Pinpoint the cell where the given text exists, returning its (x, y) midpoint coordinate. 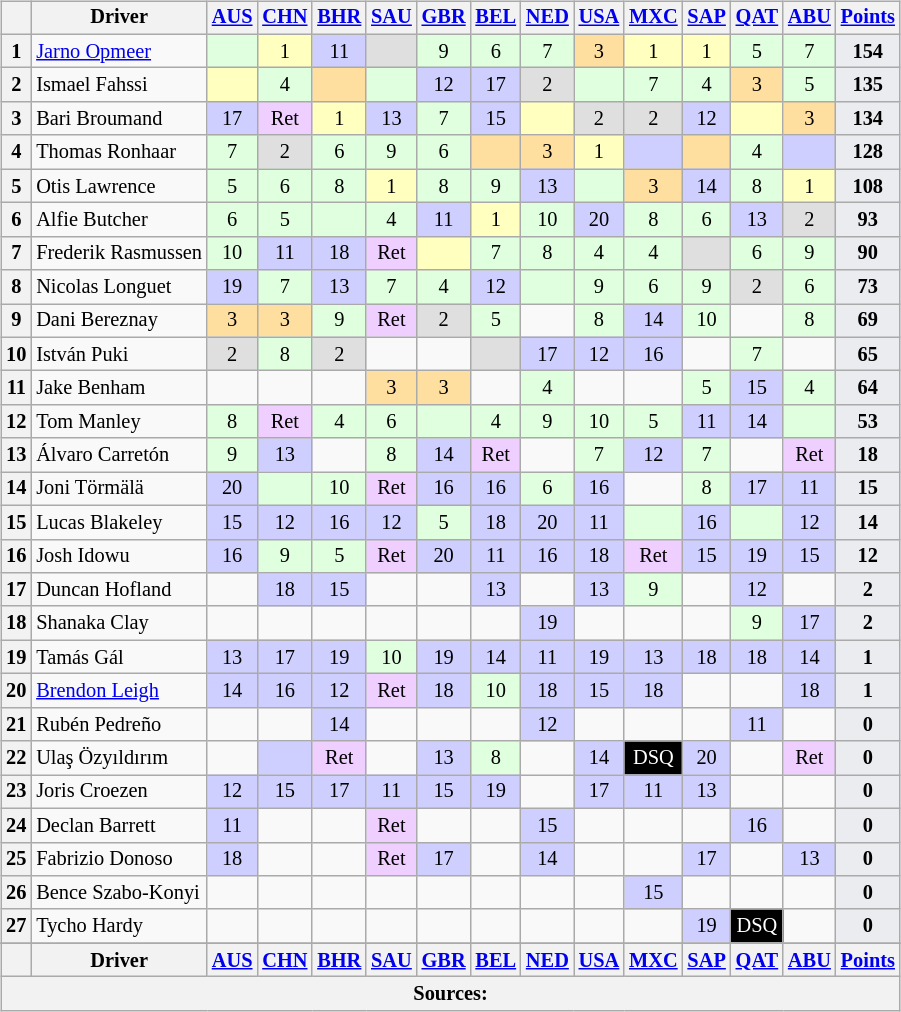
65 (868, 354)
Tamás Gál (119, 657)
Otis Lawrence (119, 186)
24 (16, 825)
135 (868, 85)
István Puki (119, 354)
Duncan Hofland (119, 590)
21 (16, 724)
69 (868, 321)
27 (16, 926)
Sources: (450, 994)
Thomas Ronhaar (119, 152)
Tycho Hardy (119, 926)
Brendon Leigh (119, 691)
73 (868, 287)
90 (868, 253)
Bence Szabo-Konyi (119, 893)
23 (16, 792)
128 (868, 152)
108 (868, 186)
Tom Manley (119, 422)
154 (868, 51)
Fabrizio Donoso (119, 859)
Lucas Blakeley (119, 522)
134 (868, 119)
22 (16, 758)
Joris Croezen (119, 792)
64 (868, 388)
Ulaş Özyıldırım (119, 758)
Shanaka Clay (119, 623)
Jarno Opmeer (119, 51)
Nicolas Longuet (119, 287)
Dani Bereznay (119, 321)
Rubén Pedreño (119, 724)
53 (868, 422)
Josh Idowu (119, 556)
93 (868, 220)
Jake Benham (119, 388)
Bari Broumand (119, 119)
Alfie Butcher (119, 220)
Álvaro Carretón (119, 455)
26 (16, 893)
Joni Törmälä (119, 489)
Declan Barrett (119, 825)
Ismael Fahssi (119, 85)
25 (16, 859)
Frederik Rasmussen (119, 253)
